Pinpoint the cell where the given text exists, returning its [X, Y] midpoint coordinate. 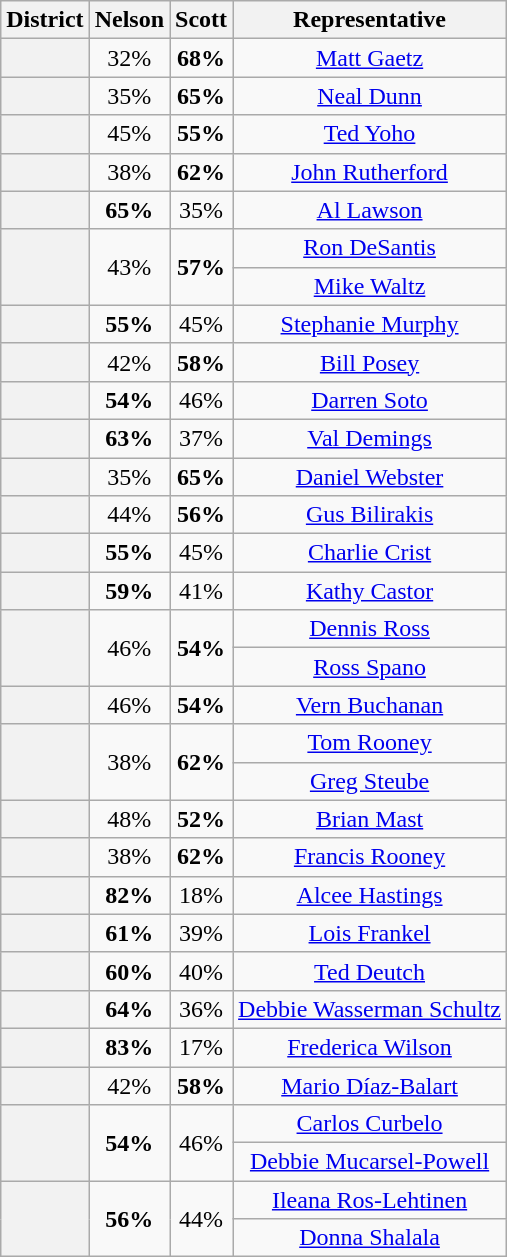
52% [202, 819]
Ted Deutch [370, 971]
Nelson [129, 20]
60% [129, 971]
17% [202, 1047]
Ted Yoho [370, 134]
63% [129, 438]
Greg Steube [370, 781]
Val Demings [370, 438]
Neal Dunn [370, 96]
Charlie Crist [370, 553]
Mike Waltz [370, 286]
57% [202, 267]
Stephanie Murphy [370, 324]
Bill Posey [370, 362]
Representative [370, 20]
Debbie Mucarsel-Powell [370, 1162]
40% [202, 971]
Lois Frankel [370, 933]
37% [202, 438]
Vern Buchanan [370, 705]
Gus Bilirakis [370, 515]
39% [202, 933]
43% [129, 267]
Matt Gaetz [370, 58]
Scott [202, 20]
18% [202, 895]
Kathy Castor [370, 591]
Debbie Wasserman Schultz [370, 1009]
36% [202, 1009]
Donna Shalala [370, 1238]
64% [129, 1009]
Ross Spano [370, 667]
41% [202, 591]
District [45, 20]
Al Lawson [370, 210]
61% [129, 933]
Mario Díaz-Balart [370, 1085]
Darren Soto [370, 400]
Carlos Curbelo [370, 1124]
John Rutherford [370, 172]
Ileana Ros-Lehtinen [370, 1200]
Daniel Webster [370, 477]
32% [129, 58]
48% [129, 819]
Francis Rooney [370, 857]
82% [129, 895]
Ron DeSantis [370, 248]
Frederica Wilson [370, 1047]
83% [129, 1047]
Dennis Ross [370, 629]
59% [129, 591]
68% [202, 58]
Tom Rooney [370, 743]
Brian Mast [370, 819]
Alcee Hastings [370, 895]
